Locate the cell with the specified text and output its [x, y] center coordinate. 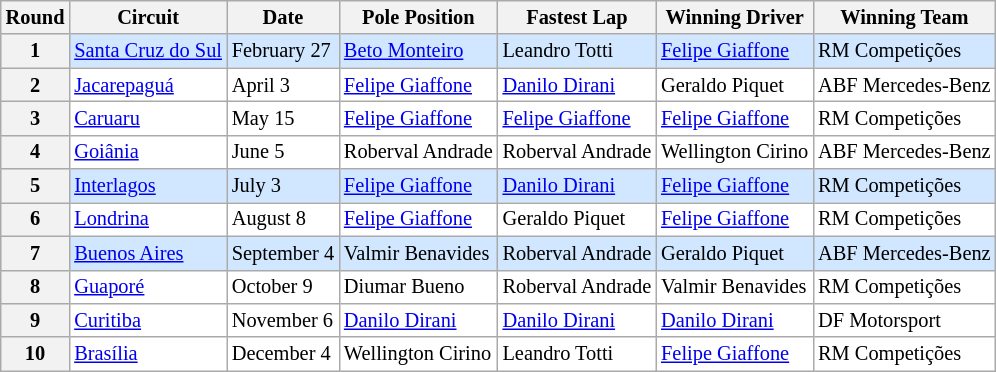
Diumar Bueno [418, 287]
October 9 [283, 287]
Goiânia [148, 152]
August 8 [283, 219]
Interlagos [148, 186]
Guaporé [148, 287]
Winning Driver [734, 17]
Buenos Aires [148, 253]
Winning Team [904, 17]
Santa Cruz do Sul [148, 51]
April 3 [283, 85]
Pole Position [418, 17]
1 [36, 51]
Brasília [148, 354]
Caruaru [148, 118]
Fastest Lap [578, 17]
December 4 [283, 354]
September 4 [283, 253]
Date [283, 17]
Round [36, 17]
February 27 [283, 51]
Curitiba [148, 320]
May 15 [283, 118]
7 [36, 253]
5 [36, 186]
8 [36, 287]
Jacarepaguá [148, 85]
3 [36, 118]
November 6 [283, 320]
Londrina [148, 219]
July 3 [283, 186]
Beto Monteiro [418, 51]
4 [36, 152]
Circuit [148, 17]
June 5 [283, 152]
2 [36, 85]
DF Motorsport [904, 320]
9 [36, 320]
6 [36, 219]
10 [36, 354]
